Search for the cell housing the specified text and yield its (x, y) center coordinate. 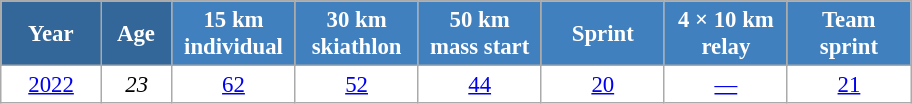
2022 (52, 85)
20 (602, 85)
Sprint (602, 34)
21 (848, 85)
23 (136, 85)
44 (480, 85)
Year (52, 34)
52 (356, 85)
— (726, 85)
50 km mass start (480, 34)
Age (136, 34)
4 × 10 km relay (726, 34)
15 km individual (234, 34)
Team sprint (848, 34)
30 km skiathlon (356, 34)
62 (234, 85)
